Locate the cell with the specified text and output its [X, Y] center coordinate. 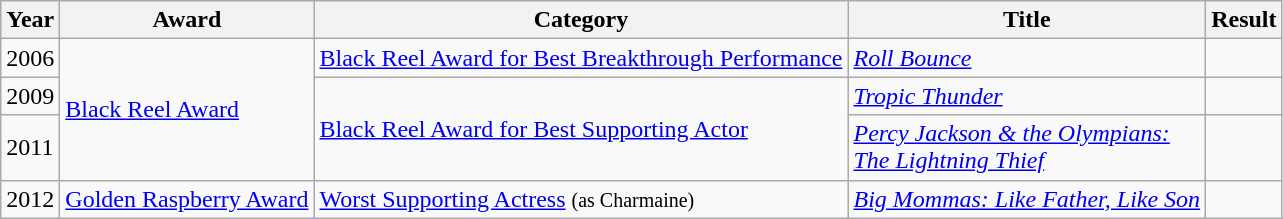
Title [1027, 20]
Black Reel Award for Best Breakthrough Performance [581, 58]
2011 [30, 148]
Award [187, 20]
Percy Jackson & the Olympians:The Lightning Thief [1027, 148]
2006 [30, 58]
Black Reel Award [187, 110]
Black Reel Award for Best Supporting Actor [581, 128]
Tropic Thunder [1027, 96]
Year [30, 20]
Result [1244, 20]
Roll Bounce [1027, 58]
Category [581, 20]
2009 [30, 96]
Big Mommas: Like Father, Like Son [1027, 199]
Worst Supporting Actress (as Charmaine) [581, 199]
2012 [30, 199]
Golden Raspberry Award [187, 199]
